Return the (X, Y) coordinate for the center point of the cell that contains the specified text.  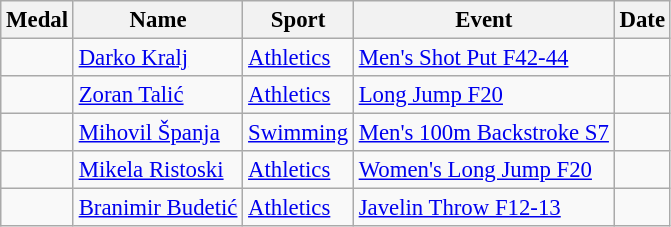
Long Jump F20 (484, 95)
Mihovil Španja (158, 133)
Swimming (298, 133)
Mikela Ristoski (158, 170)
Date (642, 20)
Zoran Talić (158, 95)
Sport (298, 20)
Women's Long Jump F20 (484, 170)
Men's Shot Put F42-44 (484, 58)
Branimir Budetić (158, 208)
Darko Kralj (158, 58)
Event (484, 20)
Men's 100m Backstroke S7 (484, 133)
Medal (38, 20)
Name (158, 20)
Javelin Throw F12-13 (484, 208)
